Scan for the cell matching the given text and deliver its (x, y) coordinate at center. 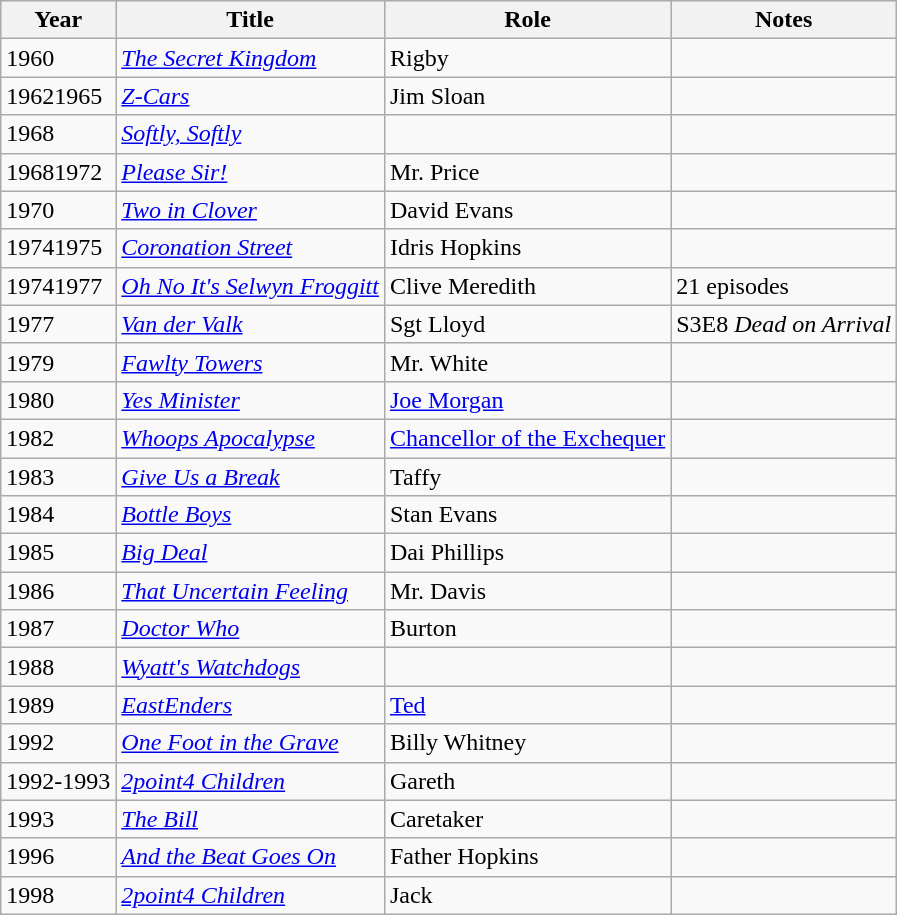
Give Us a Break (250, 477)
Joe Morgan (527, 400)
Billy Whitney (527, 743)
Taffy (527, 477)
The Secret Kingdom (250, 58)
Clive Meredith (527, 286)
The Bill (250, 819)
1987 (58, 629)
19621965 (58, 96)
Gareth (527, 781)
1968 (58, 134)
Z-Cars (250, 96)
Whoops Apocalypse (250, 438)
Van der Valk (250, 324)
1970 (58, 210)
Rigby (527, 58)
S3E8 Dead on Arrival (784, 324)
Burton (527, 629)
1988 (58, 667)
Bottle Boys (250, 515)
1998 (58, 895)
1980 (58, 400)
Father Hopkins (527, 857)
Two in Clover (250, 210)
1989 (58, 705)
Role (527, 20)
Idris Hopkins (527, 248)
Doctor Who (250, 629)
Please Sir! (250, 172)
Wyatt's Watchdogs (250, 667)
Sgt Lloyd (527, 324)
One Foot in the Grave (250, 743)
Mr. White (527, 362)
Big Deal (250, 553)
19741975 (58, 248)
EastEnders (250, 705)
Mr. Davis (527, 591)
1996 (58, 857)
Dai Phillips (527, 553)
Notes (784, 20)
1985 (58, 553)
Jack (527, 895)
Title (250, 20)
Mr. Price (527, 172)
That Uncertain Feeling (250, 591)
1992-1993 (58, 781)
Stan Evans (527, 515)
1960 (58, 58)
1984 (58, 515)
Chancellor of the Exchequer (527, 438)
Caretaker (527, 819)
19741977 (58, 286)
19681972 (58, 172)
Oh No It's Selwyn Froggitt (250, 286)
Coronation Street (250, 248)
Yes Minister (250, 400)
Ted (527, 705)
1979 (58, 362)
1993 (58, 819)
Jim Sloan (527, 96)
1977 (58, 324)
1983 (58, 477)
Fawlty Towers (250, 362)
Year (58, 20)
1992 (58, 743)
And the Beat Goes On (250, 857)
1982 (58, 438)
David Evans (527, 210)
1986 (58, 591)
Softly, Softly (250, 134)
21 episodes (784, 286)
